Detect which cell encompasses the target text, then output its [x, y] center coordinate. 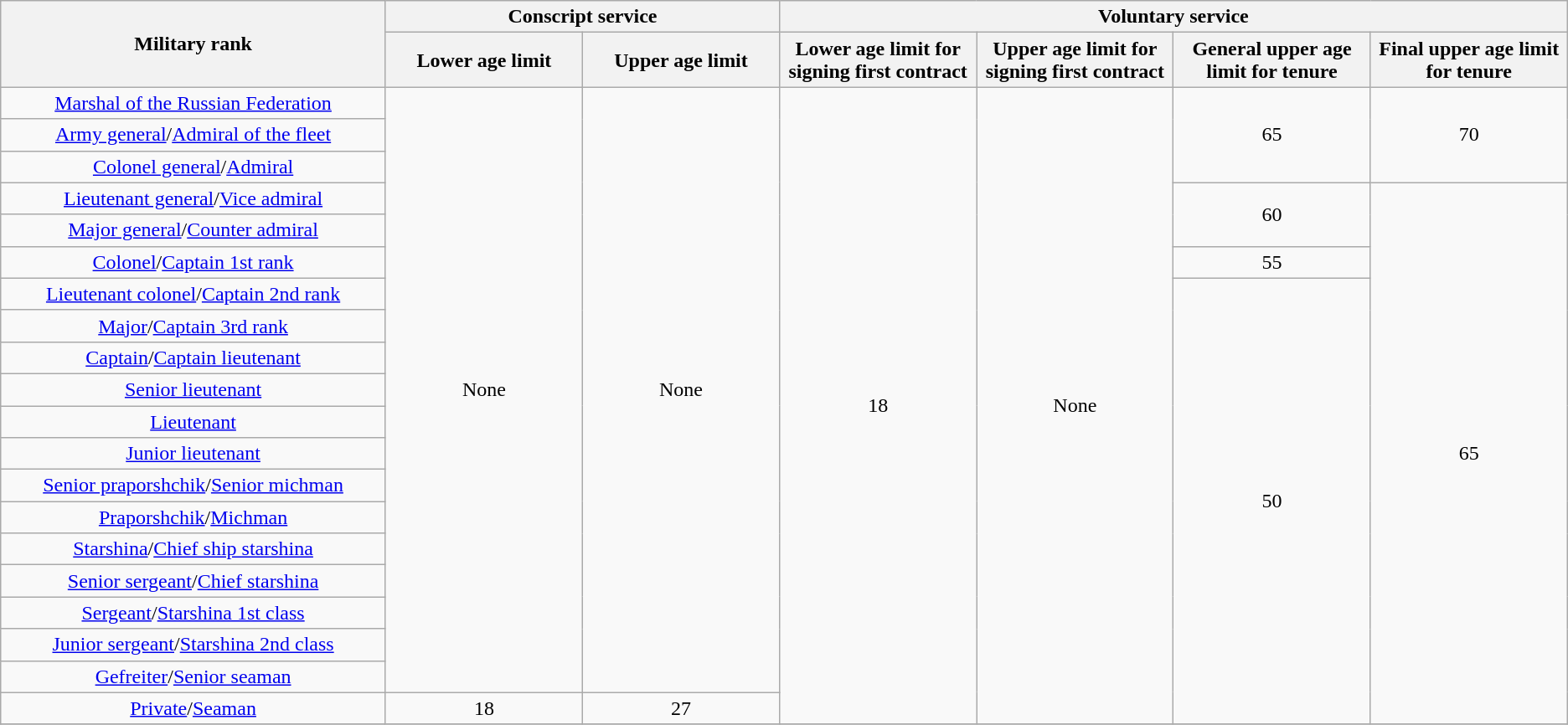
Lower age limit [484, 60]
Junior lieutenant [193, 454]
60 [1271, 214]
Gefreiter/Senior seaman [193, 676]
Upper age limit [680, 60]
Lieutenant colonel/Captain 2nd rank [193, 294]
50 [1271, 501]
Conscript service [582, 17]
General upper age limit for tenure [1271, 60]
Major/Captain 3rd rank [193, 326]
Colonel general/Admiral [193, 167]
Starshina/Chief ship starshina [193, 549]
Praporshchik/Michman [193, 517]
Captain/Captain lieutenant [193, 357]
Final upper age limit for tenure [1469, 60]
Colonel/Captain 1st rank [193, 262]
Junior sergeant/Starshina 2nd class [193, 645]
Voluntary service [1174, 17]
Military rank [193, 44]
Upper age limit for signing first contract [1075, 60]
Senior praporshchik/Senior michman [193, 486]
70 [1469, 135]
Lower age limit for signing first contract [878, 60]
Sergeant/Starshina 1st class [193, 613]
Senior lieutenant [193, 389]
55 [1271, 262]
27 [680, 708]
Army general/Admiral of the fleet [193, 135]
Lieutenant general/Vice admiral [193, 198]
Lieutenant [193, 421]
Private/Seaman [193, 708]
Major general/Counter admiral [193, 230]
Senior sergeant/Chief starshina [193, 581]
Marshal of the Russian Federation [193, 103]
